Detect which cell encompasses the target text, then output its (X, Y) center coordinate. 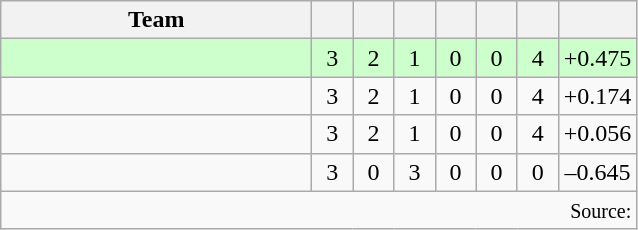
+0.174 (598, 96)
+0.475 (598, 58)
+0.056 (598, 134)
Source: (319, 210)
–0.645 (598, 172)
Team (156, 20)
